Detect which cell encompasses the target text, then output its [x, y] center coordinate. 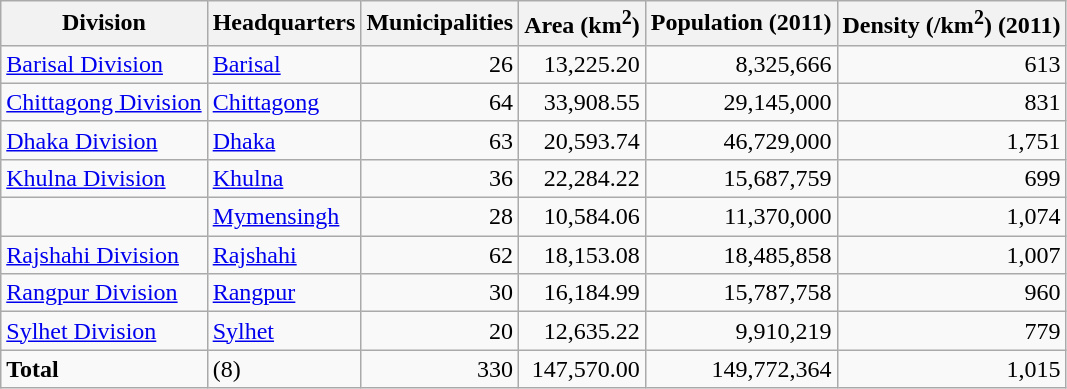
Density (/km2) (2011) [952, 24]
Total [104, 369]
11,370,000 [741, 217]
28 [440, 217]
Municipalities [440, 24]
36 [440, 178]
613 [952, 64]
1,015 [952, 369]
1,751 [952, 140]
13,225.20 [582, 64]
33,908.55 [582, 102]
330 [440, 369]
64 [440, 102]
Division [104, 24]
779 [952, 331]
Population (2011) [741, 24]
(8) [284, 369]
16,184.99 [582, 293]
1,007 [952, 255]
Chittagong Division [104, 102]
Dhaka [284, 140]
Rajshahi [284, 255]
1,074 [952, 217]
62 [440, 255]
Khulna Division [104, 178]
Sylhet [284, 331]
18,153.08 [582, 255]
147,570.00 [582, 369]
22,284.22 [582, 178]
Headquarters [284, 24]
Sylhet Division [104, 331]
29,145,000 [741, 102]
149,772,364 [741, 369]
18,485,858 [741, 255]
Khulna [284, 178]
15,687,759 [741, 178]
Barisal Division [104, 64]
Area (km2) [582, 24]
Mymensingh [284, 217]
9,910,219 [741, 331]
Chittagong [284, 102]
8,325,666 [741, 64]
Rajshahi Division [104, 255]
699 [952, 178]
30 [440, 293]
Barisal [284, 64]
831 [952, 102]
20 [440, 331]
Dhaka Division [104, 140]
15,787,758 [741, 293]
960 [952, 293]
20,593.74 [582, 140]
12,635.22 [582, 331]
Rangpur [284, 293]
Rangpur Division [104, 293]
10,584.06 [582, 217]
46,729,000 [741, 140]
63 [440, 140]
26 [440, 64]
